Scan for the cell matching the given text and deliver its (X, Y) coordinate at center. 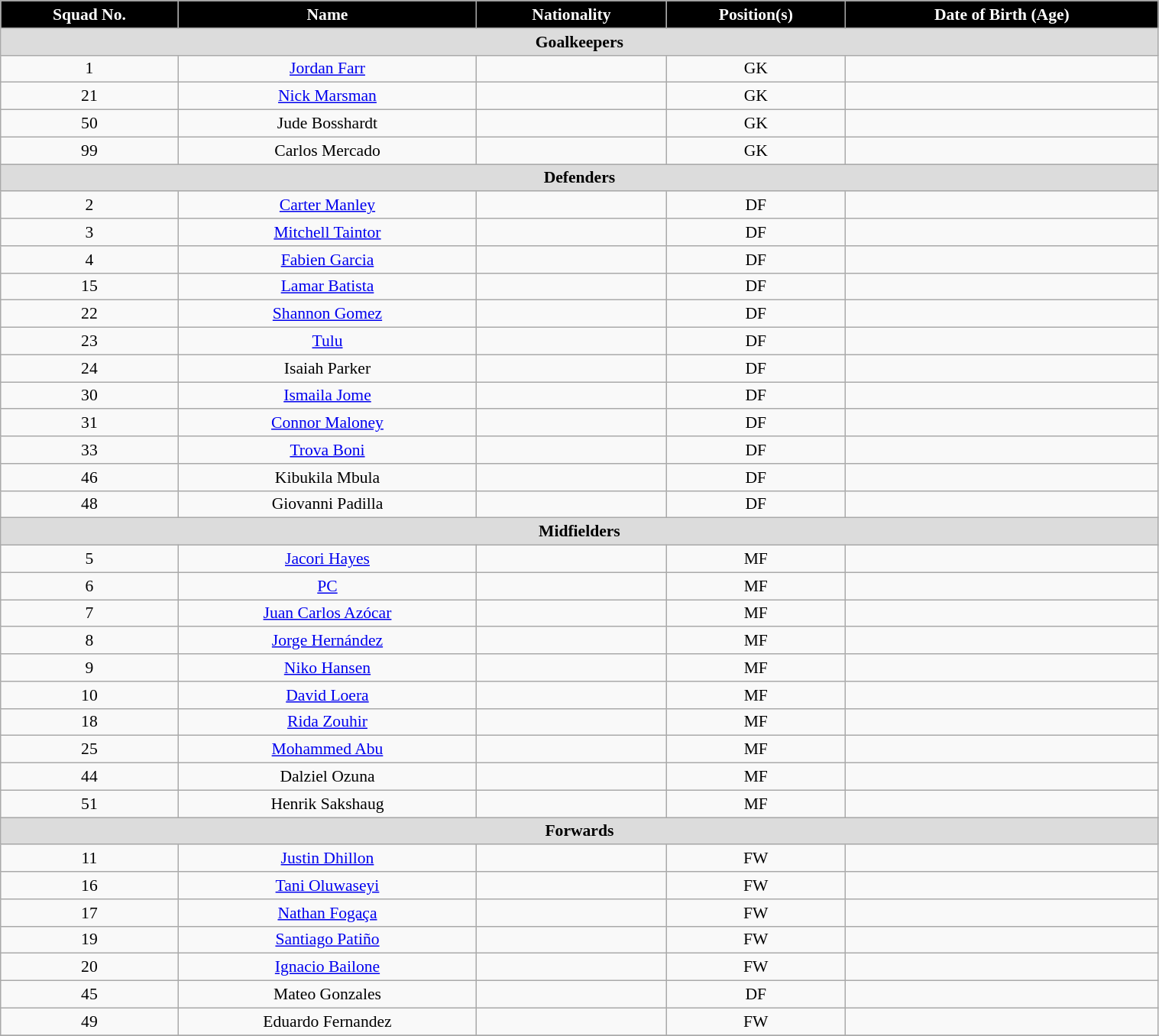
Justin Dhillon (327, 859)
20 (89, 967)
Eduardo Fernandez (327, 1021)
18 (89, 722)
Forwards (579, 831)
Tulu (327, 342)
Mohammed Abu (327, 749)
Carter Manley (327, 206)
19 (89, 940)
44 (89, 777)
Name (327, 15)
Goalkeepers (579, 42)
4 (89, 260)
Mateo Gonzales (327, 995)
99 (89, 151)
Fabien Garcia (327, 260)
5 (89, 559)
Nick Marsman (327, 96)
25 (89, 749)
2 (89, 206)
Mitchell Taintor (327, 232)
Lamar Batista (327, 287)
Juan Carlos Azócar (327, 614)
Isaiah Parker (327, 368)
Kibukila Mbula (327, 478)
Connor Maloney (327, 423)
51 (89, 804)
17 (89, 913)
10 (89, 695)
Rida Zouhir (327, 722)
3 (89, 232)
Trova Boni (327, 450)
11 (89, 859)
Defenders (579, 178)
21 (89, 96)
16 (89, 885)
24 (89, 368)
Tani Oluwaseyi (327, 885)
Jude Bosshardt (327, 124)
7 (89, 614)
Date of Birth (Age) (1002, 15)
8 (89, 641)
30 (89, 396)
Henrik Sakshaug (327, 804)
Shannon Gomez (327, 314)
Jacori Hayes (327, 559)
Nathan Fogaça (327, 913)
Midfielders (579, 532)
9 (89, 668)
49 (89, 1021)
Ismaila Jome (327, 396)
Nationality (571, 15)
45 (89, 995)
48 (89, 504)
Dalziel Ozuna (327, 777)
Niko Hansen (327, 668)
Jordan Farr (327, 69)
6 (89, 586)
Ignacio Bailone (327, 967)
Santiago Patiño (327, 940)
PC (327, 586)
Giovanni Padilla (327, 504)
1 (89, 69)
31 (89, 423)
Squad No. (89, 15)
Carlos Mercado (327, 151)
Position(s) (756, 15)
33 (89, 450)
50 (89, 124)
46 (89, 478)
23 (89, 342)
Jorge Hernández (327, 641)
15 (89, 287)
David Loera (327, 695)
22 (89, 314)
